Extract the [X, Y] coordinate from the center of the cell holding the provided text.  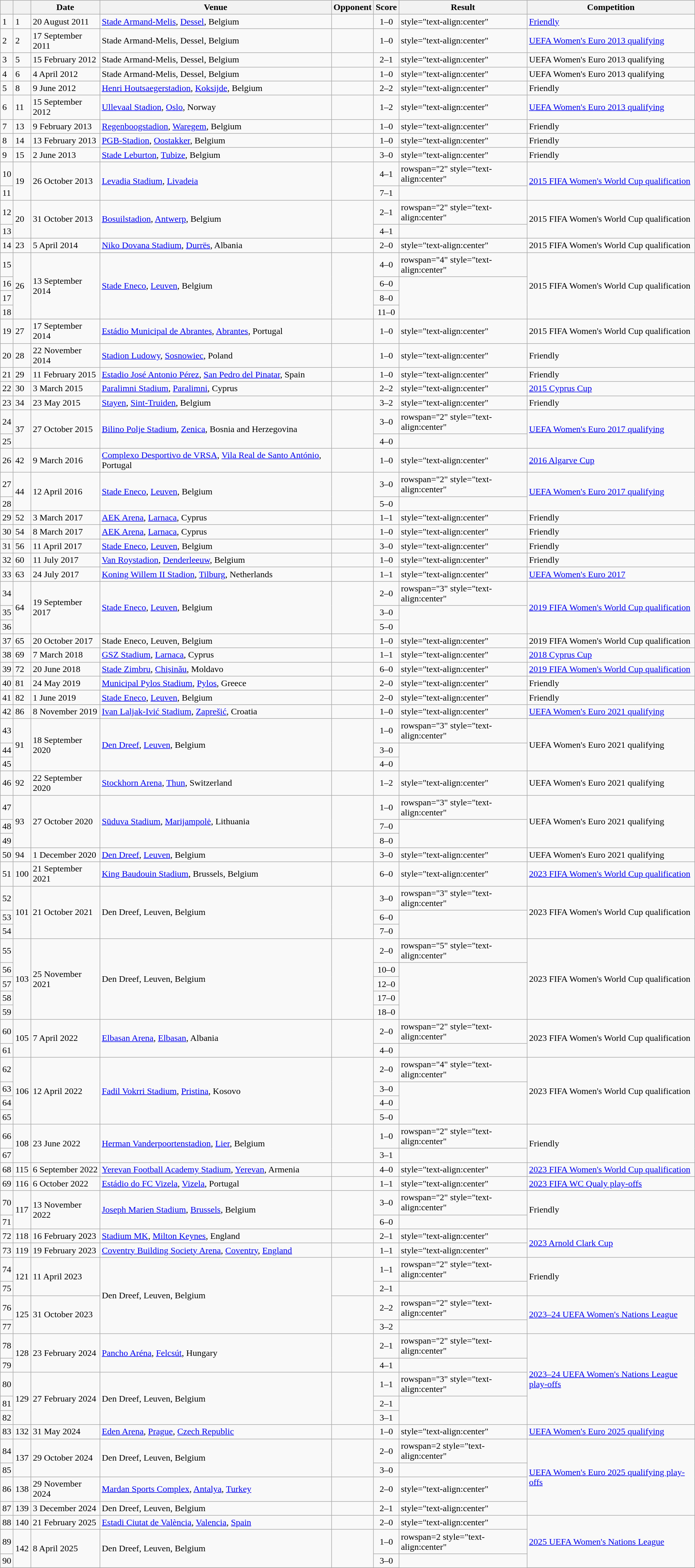
Sūduva Stadium, Marijampolė, Lithuania [216, 822]
18 September 2020 [65, 744]
13 September 2014 [65, 286]
23 May 2015 [65, 403]
12 [7, 212]
5 April 2014 [65, 246]
49 [7, 841]
84 [7, 1451]
85 [7, 1470]
66 [7, 1136]
Bosuilstadion, Antwerp, Belgium [216, 219]
21 October 2021 [65, 912]
17–0 [386, 998]
67 [7, 1155]
11 February 2015 [65, 374]
12 April 2022 [65, 1091]
UEFA Women's Euro 2025 qualifying play-offs [611, 1477]
22 [7, 389]
20 June 2018 [65, 669]
Herman Vanderpoortenstadion, Lier, Belgium [216, 1143]
75 [7, 1288]
139 [22, 1508]
Mardan Sports Complex, Antalya, Turkey [216, 1489]
Stayen, Sint-Truiden, Belgium [216, 403]
128 [22, 1353]
Municipal Pylos Stadium, Pylos, Greece [216, 683]
92 [22, 783]
9 March 2016 [65, 460]
8 April 2025 [65, 1548]
Estádio Municipal de Abrantes, Abrantes, Portugal [216, 331]
80 [7, 1384]
61 [7, 1051]
31 October 2013 [65, 219]
21 February 2025 [65, 1522]
9 June 2012 [65, 88]
11 July 2017 [65, 560]
43 [7, 730]
9 [7, 155]
12 April 2016 [65, 491]
8 March 2017 [65, 532]
23 June 2022 [65, 1143]
87 [7, 1508]
93 [22, 822]
31 May 2024 [65, 1432]
Estadio José Antonio Pérez, San Pedro del Pinatar, Spain [216, 374]
2016 Algarve Cup [611, 460]
2023–24 UEFA Women's Nations League play-offs [611, 1379]
17 September 2011 [65, 41]
Stade Zimbru, Chișinău, Moldavo [216, 669]
106 [22, 1091]
16 [7, 284]
121 [22, 1276]
31 [7, 546]
132 [22, 1432]
6 October 2022 [65, 1184]
Result [463, 7]
11 April 2017 [65, 546]
40 [7, 683]
Estádio do FC Vizela, Vizela, Portugal [216, 1184]
27 October 2015 [65, 429]
48 [7, 827]
Score [386, 7]
27 February 2024 [65, 1398]
32 [7, 560]
Van Roystadion, Denderleeuw, Belgium [216, 560]
Coventry Building Society Arena, Coventry, England [216, 1250]
108 [22, 1143]
7 April 2022 [65, 1039]
7–1 [386, 193]
35 [7, 613]
74 [7, 1269]
19 September 2017 [65, 608]
24 [7, 422]
15 February 2012 [65, 60]
100 [22, 874]
16 February 2023 [65, 1236]
3 December 2024 [65, 1508]
105 [22, 1039]
9 February 2013 [65, 126]
Competition [611, 7]
7 [7, 126]
76 [7, 1308]
118 [22, 1236]
rowspan="5" style="text-align:center" [463, 950]
6 September 2022 [65, 1169]
13 November 2022 [65, 1210]
15 September 2012 [65, 107]
24 May 2019 [65, 683]
4 [7, 74]
PGB-Stadion, Oostakker, Belgium [216, 140]
22 September 2020 [65, 783]
79 [7, 1365]
22 November 2014 [65, 355]
19 February 2023 [65, 1250]
Joseph Marien Stadium, Brussels, Belgium [216, 1210]
29 October 2024 [65, 1458]
89 [7, 1542]
UEFA Women's Euro 2017 [611, 574]
Henri Houtsaegerstadion, Koksijde, Belgium [216, 88]
50 [7, 855]
21 September 2021 [65, 874]
1 June 2019 [65, 697]
24 July 2017 [65, 574]
129 [22, 1398]
29 November 2024 [65, 1489]
68 [7, 1169]
27 October 2020 [65, 822]
33 [7, 574]
2018 Cyprus Cup [611, 655]
Stockhorn Arena, Thun, Switzerland [216, 783]
39 [7, 669]
18 [7, 312]
4 April 2012 [65, 74]
Ivan Laljak-Ivić Stadium, Zaprešić, Croatia [216, 711]
20 August 2011 [65, 22]
Eden Arena, Prague, Czech Republic [216, 1432]
57 [7, 984]
2 June 2013 [65, 155]
55 [7, 950]
Stadium MK, Milton Keynes, England [216, 1236]
8 November 2019 [65, 711]
Bilino Polje Stadium, Zenica, Bosnia and Herzegovina [216, 429]
115 [22, 1169]
117 [22, 1210]
31 October 2023 [65, 1315]
Date [65, 7]
23 February 2024 [65, 1353]
116 [22, 1184]
47 [7, 808]
45 [7, 764]
125 [22, 1315]
90 [7, 1561]
Regenboogstadion, Waregem, Belgium [216, 126]
Yerevan Football Academy Stadium, Yerevan, Armenia [216, 1169]
11 April 2023 [65, 1276]
103 [22, 978]
2023 FIFA WC Qualy play-offs [611, 1184]
Levadia Stadium, Livadeia [216, 181]
Ullevaal Stadion, Oslo, Norway [216, 107]
140 [22, 1522]
26 October 2013 [65, 181]
142 [22, 1548]
62 [7, 1070]
Niko Dovana Stadium, Durrës, Albania [216, 246]
77 [7, 1327]
Stade Leburton, Tubize, Belgium [216, 155]
12–0 [386, 984]
138 [22, 1489]
18–0 [386, 1012]
91 [22, 744]
King Baudouin Stadium, Brussels, Belgium [216, 874]
36 [7, 627]
21 [7, 374]
46 [7, 783]
3 [7, 60]
73 [7, 1250]
51 [7, 874]
1 December 2020 [65, 855]
119 [22, 1250]
2025 UEFA Women's Nations League [611, 1542]
Elbasan Arena, Elbasan, Albania [216, 1039]
71 [7, 1222]
58 [7, 998]
41 [7, 697]
3 March 2017 [65, 518]
2023 Arnold Clark Cup [611, 1243]
Complexo Desportivo de VRSA, Vila Real de Santo António, Portugal [216, 460]
7 March 2018 [65, 655]
101 [22, 912]
Opponent [353, 7]
11–0 [386, 312]
13 February 2013 [65, 140]
2015 Cyprus Cup [611, 389]
Estadi Ciutat de València, Valencia, Spain [216, 1522]
25 [7, 441]
25 November 2021 [65, 978]
137 [22, 1458]
Fadil Vokrri Stadium, Pristina, Kosovo [216, 1091]
53 [7, 917]
3 March 2015 [65, 389]
38 [7, 655]
GSZ Stadium, Larnaca, Cyprus [216, 655]
17 [7, 298]
88 [7, 1522]
Venue [216, 7]
2023–24 UEFA Women's Nations League [611, 1315]
59 [7, 1012]
UEFA Women's Euro 2025 qualifying [611, 1432]
20 October 2017 [65, 641]
70 [7, 1203]
94 [22, 855]
Stadion Ludowy, Sosnowiec, Poland [216, 355]
10 [7, 174]
17 September 2014 [65, 331]
Koning Willem II Stadion, Tilburg, Netherlands [216, 574]
Pancho Aréna, Felcsút, Hungary [216, 1353]
78 [7, 1346]
83 [7, 1432]
10–0 [386, 970]
Paralimni Stadium, Paralimni, Cyprus [216, 389]
